Pinpoint the cell where the given text exists, returning its (X, Y) midpoint coordinate. 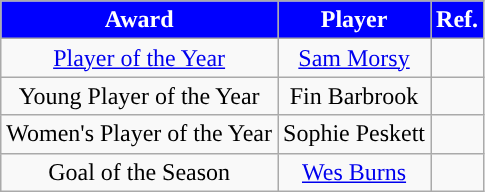
Fin Barbrook (354, 96)
Women's Player of the Year (140, 134)
Sam Morsy (354, 58)
Goal of the Season (140, 172)
Wes Burns (354, 172)
Young Player of the Year (140, 96)
Ref. (458, 20)
Sophie Peskett (354, 134)
Player of the Year (140, 58)
Award (140, 20)
Player (354, 20)
